For the text-containing cell, return its midpoint in [x, y] coordinate format. 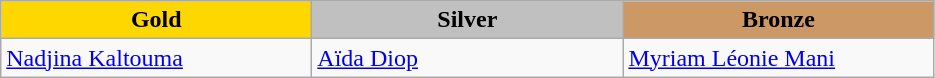
Nadjina Kaltouma [156, 58]
Silver [468, 20]
Aïda Diop [468, 58]
Gold [156, 20]
Bronze [778, 20]
Myriam Léonie Mani [778, 58]
